From the cell containing the given text, extract its center point as (X, Y) coordinate. 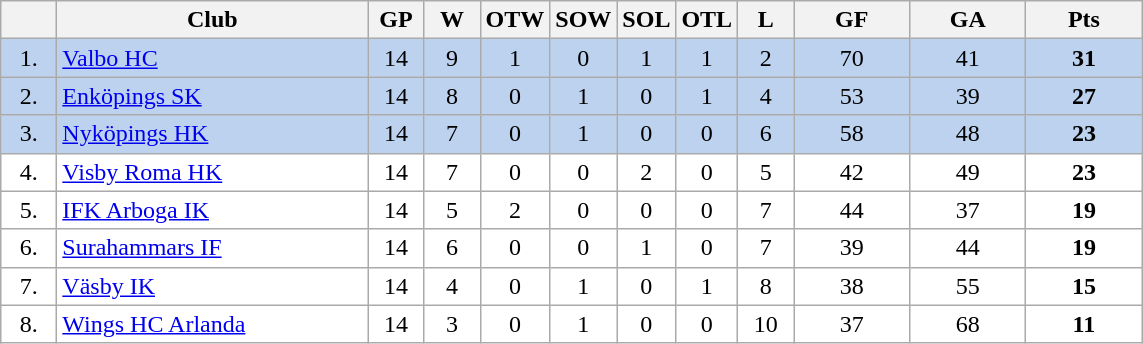
GP (396, 20)
10 (766, 324)
4. (29, 172)
L (766, 20)
Visby Roma HK (212, 172)
W (452, 20)
GA (968, 20)
7. (29, 286)
GF (852, 20)
Väsby IK (212, 286)
15 (1084, 286)
31 (1084, 58)
1. (29, 58)
OTL (707, 20)
55 (968, 286)
11 (1084, 324)
6. (29, 248)
27 (1084, 96)
Nyköpings HK (212, 134)
9 (452, 58)
53 (852, 96)
Club (212, 20)
41 (968, 58)
Pts (1084, 20)
42 (852, 172)
Surahammars IF (212, 248)
49 (968, 172)
3 (452, 324)
SOW (584, 20)
Wings HC Arlanda (212, 324)
5. (29, 210)
48 (968, 134)
OTW (515, 20)
Enköpings SK (212, 96)
68 (968, 324)
8. (29, 324)
2. (29, 96)
Valbo HC (212, 58)
3. (29, 134)
38 (852, 286)
SOL (646, 20)
IFK Arboga IK (212, 210)
70 (852, 58)
58 (852, 134)
